Identify which cell holds the provided text, then report its (X, Y) central coordinate. 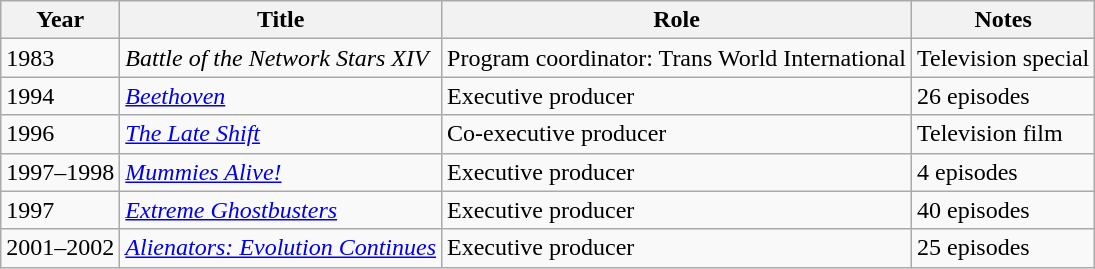
26 episodes (1002, 96)
1997–1998 (60, 172)
The Late Shift (281, 134)
Mummies Alive! (281, 172)
1996 (60, 134)
Extreme Ghostbusters (281, 210)
Title (281, 20)
1994 (60, 96)
Notes (1002, 20)
Alienators: Evolution Continues (281, 248)
1997 (60, 210)
Television film (1002, 134)
Role (677, 20)
1983 (60, 58)
Battle of the Network Stars XIV (281, 58)
Year (60, 20)
40 episodes (1002, 210)
Co-executive producer (677, 134)
4 episodes (1002, 172)
Beethoven (281, 96)
Program coordinator: Trans World International (677, 58)
Television special (1002, 58)
2001–2002 (60, 248)
25 episodes (1002, 248)
